Determine the (x, y) coordinate at the center of the cell enclosing the given text.  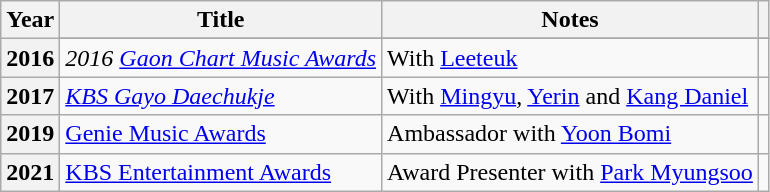
2016 (30, 58)
With Leeteuk (570, 58)
2019 (30, 134)
KBS Entertainment Awards (221, 172)
Title (221, 20)
Year (30, 20)
Award Presenter with Park Myungsoo (570, 172)
Genie Music Awards (221, 134)
Notes (570, 20)
KBS Gayo Daechukje (221, 96)
Ambassador with Yoon Bomi (570, 134)
2016 Gaon Chart Music Awards (221, 58)
With Mingyu, Yerin and Kang Daniel (570, 96)
2017 (30, 96)
2021 (30, 172)
